Identify which cell holds the provided text, then report its [x, y] central coordinate. 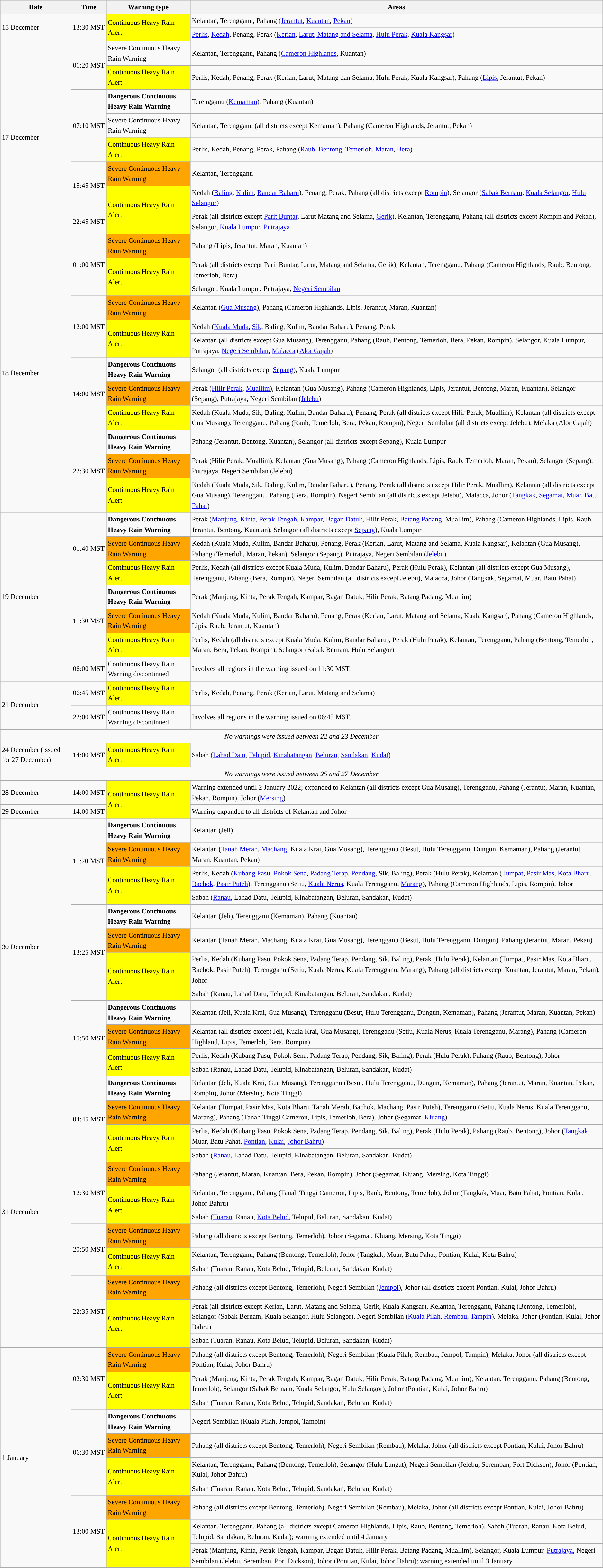
12:00 MST [89, 327]
1 January [36, 1458]
Kelantan, Terengganu (all districts except Kemaman), Pahang (Cameron Highlands, Jerantut, Pekan) [396, 125]
No warnings were issued between 25 and 27 December [302, 774]
17 December [36, 138]
22:30 MST [89, 471]
19 December [36, 597]
Negeri Sembilan (Kuala Pilah, Jempol, Tampin) [396, 1422]
31 December [36, 1212]
Selangor (all districts except Sepang), Kuala Lumpur [396, 370]
Involves all regions in the warning issued on 06:45 MST. [396, 718]
06:45 MST [89, 693]
Kelantan (Gua Musang), Pahang (Cameron Highlands, Lipis, Jerantut, Maran, Kuantan) [396, 308]
02:30 MST [89, 1379]
04:45 MST [89, 1119]
Areas [396, 7]
22:35 MST [89, 1312]
07:10 MST [89, 125]
Warning type [148, 7]
06:30 MST [89, 1453]
Terengganu (Kemaman), Pahang (Kuantan) [396, 102]
Perlis, Kedah, Penang, Perak (Kerian, Larut, Matang and Selama) [396, 693]
Involves all regions in the warning issued on 11:30 MST. [396, 669]
21 December [36, 705]
15:50 MST [89, 1038]
06:00 MST [89, 669]
Kelantan, Terengganu [396, 174]
18 December [36, 373]
Kelantan, Terengganu, Pahang (Jerantut, Kuantan, Pekan) [396, 21]
Kelantan, Terengganu, Pahang (Cameron Highlands, Kuantan) [396, 53]
13:00 MST [89, 1532]
Pahang (Lipis, Jerantut, Maran, Kuantan) [396, 246]
Perlis, Kedah (Kubang Pasu, Pokok Sena, Padang Terap, Pendang, Sik, Baling), Perak (Hulu Perak), Pahang (Raub, Bentong), Johor [396, 1056]
01:20 MST [89, 66]
No warnings were issued between 22 and 23 December [302, 736]
Selangor, Kuala Lumpur, Putrajaya, Negeri Sembilan [396, 289]
Time [89, 7]
13:25 MST [89, 953]
Sabah (Lahad Datu, Telupid, Kinabatangan, Beluran, Sandakan, Kudat) [396, 755]
20:50 MST [89, 1250]
Date [36, 7]
29 December [36, 811]
30 December [36, 947]
Perlis, Kedah, Penang, Perak (Kerian, Larut, Matang and Selama, Hulu Perak, Kuala Kangsar) [396, 35]
Kelantan (Jeli), Terengganu (Kemaman), Pahang (Kuantan) [396, 916]
Kelantan (Jeli, Kuala Krai, Gua Musang), Terengganu (Besut, Hulu Terengganu, Dungun, Kemaman), Pahang (Jerantut, Maran, Kuantan, Pekan) [396, 1013]
Kelantan, Terengganu, Pahang (Bentong, Temerloh), Johor (Tangkak, Muar, Batu Pahat, Pontian, Kulai, Kota Bahru) [396, 1255]
Pahang (all districts except Bentong, Temerloh), Negeri Sembilan (Jempol), Johor (all districts except Pontian, Kulai, Johor Bahru) [396, 1287]
Pahang (Jerantut, Bentong, Kuantan), Selangor (all districts except Sepang), Kuala Lumpur [396, 442]
11:30 MST [89, 621]
Kedah (Baling, Kulim, Bandar Baharu), Penang, Perak, Pahang (all districts except Rompin), Selangor (Sabak Bernam, Kuala Selangor, Hulu Selangor) [396, 198]
Pahang (Jerantut, Maran, Kuantan, Bera, Pekan, Rompin), Johor (Segamat, Kluang, Mersing, Kota Tinggi) [396, 1174]
11:20 MST [89, 862]
Kedah (Kuala Muda, Sik, Baling, Kulim, Bandar Baharu), Penang, Perak [396, 327]
Kelantan (Tanah Merah, Machang, Kuala Krai, Gua Musang), Terengganu (Besut, Hulu Terengganu, Dungun), Pahang (Jerantut, Maran, Pekan) [396, 941]
Perlis, Kedah, Penang, Perak (Kerian, Larut, Matang dan Selama, Hulu Perak, Kuala Kangsar), Pahang (Lipis, Jerantut, Pekan) [396, 78]
Perak (Manjung, Kinta, Perak Tengah, Kampar, Bagan Datuk, Hilir Perak, Batang Padang, Muallim) [396, 597]
15:45 MST [89, 186]
Pahang (all districts except Bentong, Temerloh), Johor (Segamat, Kluang, Mersing, Kota Tinggi) [396, 1236]
22:45 MST [89, 222]
22:00 MST [89, 718]
Perlis, Kedah, Penang, Perak, Pahang (Raub, Bentong, Temerloh, Maran, Bera) [396, 150]
Kelantan, Terengganu, Pahang (Tanah Tinggi Cameron, Lipis, Raub, Bentong, Temerloh), Johor (Tangkak, Muar, Batu Pahat, Pontian, Kulai, Johor Bahru) [396, 1199]
Kelantan (Jeli) [396, 831]
28 December [36, 793]
01:40 MST [89, 548]
01:00 MST [89, 265]
15 December [36, 28]
13:30 MST [89, 28]
12:30 MST [89, 1193]
24 December (issued for 27 December) [36, 755]
Warning expanded to all districts of Kelantan and Johor [396, 811]
